Search for the cell housing the specified text and yield its (X, Y) center coordinate. 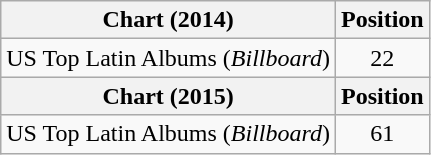
61 (382, 134)
Chart (2014) (168, 20)
22 (382, 58)
Chart (2015) (168, 96)
